Determine the (x, y) coordinate at the center of the cell enclosing the given text.  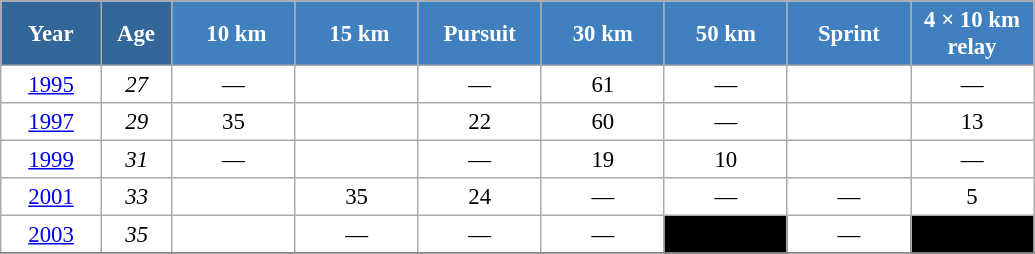
61 (602, 85)
5 (972, 197)
10 (726, 160)
1999 (52, 160)
13 (972, 122)
60 (602, 122)
Pursuit (480, 34)
27 (136, 85)
19 (602, 160)
22 (480, 122)
Year (52, 34)
Sprint (848, 34)
24 (480, 197)
2003 (52, 235)
29 (136, 122)
31 (136, 160)
30 km (602, 34)
33 (136, 197)
2001 (52, 197)
1997 (52, 122)
1995 (52, 85)
4 × 10 km relay (972, 34)
50 km (726, 34)
15 km (356, 34)
10 km (234, 34)
Age (136, 34)
